Output the [x, y] coordinate of the center of the cell containing the given text.  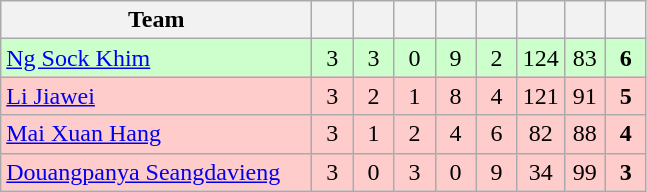
8 [456, 96]
83 [584, 58]
88 [584, 134]
Mai Xuan Hang [156, 134]
121 [540, 96]
Ng Sock Khim [156, 58]
Li Jiawei [156, 96]
91 [584, 96]
Team [156, 20]
5 [626, 96]
124 [540, 58]
Douangpanya Seangdavieng [156, 172]
34 [540, 172]
82 [540, 134]
99 [584, 172]
